Extract the (X, Y) coordinate from the center of the cell holding the provided text.  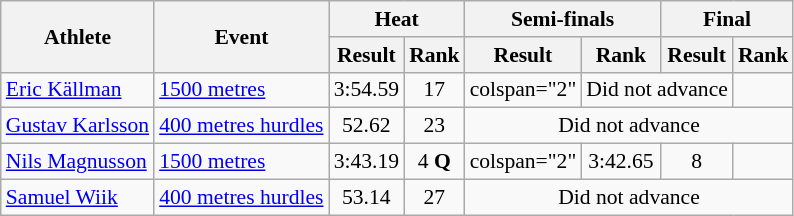
3:43.19 (366, 162)
17 (434, 90)
Final (728, 19)
Heat (397, 19)
23 (434, 126)
Samuel Wiik (78, 197)
Semi-finals (563, 19)
Event (241, 36)
52.62 (366, 126)
53.14 (366, 197)
27 (434, 197)
8 (697, 162)
Eric Källman (78, 90)
Nils Magnusson (78, 162)
Athlete (78, 36)
3:42.65 (620, 162)
4 Q (434, 162)
3:54.59 (366, 90)
Gustav Karlsson (78, 126)
